Determine the (X, Y) coordinate at the center of the cell enclosing the given text.  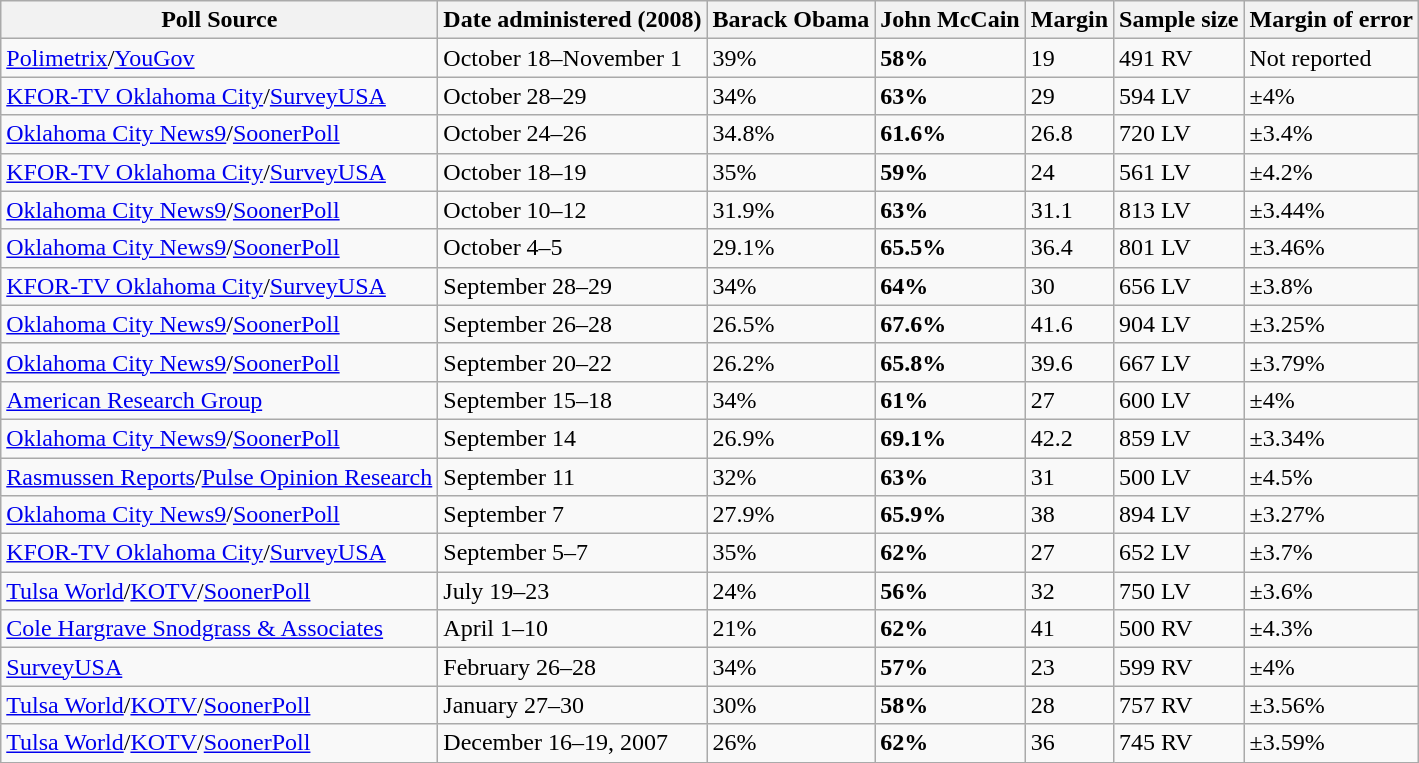
Date administered (2008) (572, 20)
894 LV (1179, 515)
65.5% (950, 248)
26.9% (791, 438)
65.8% (950, 362)
Cole Hargrave Snodgrass & Associates (220, 629)
February 26–28 (572, 667)
65.9% (950, 515)
±3.7% (1332, 553)
26.8 (1069, 134)
September 11 (572, 477)
26% (791, 743)
813 LV (1179, 210)
757 RV (1179, 705)
61% (950, 400)
October 18–November 1 (572, 58)
599 RV (1179, 667)
32% (791, 477)
59% (950, 172)
September 26–28 (572, 324)
41.6 (1069, 324)
24 (1069, 172)
Not reported (1332, 58)
720 LV (1179, 134)
30% (791, 705)
December 16–19, 2007 (572, 743)
October 28–29 (572, 96)
John McCain (950, 20)
859 LV (1179, 438)
745 RV (1179, 743)
Margin (1069, 20)
500 LV (1179, 477)
±3.27% (1332, 515)
36 (1069, 743)
Rasmussen Reports/Pulse Opinion Research (220, 477)
September 15–18 (572, 400)
61.6% (950, 134)
April 1–10 (572, 629)
36.4 (1069, 248)
69.1% (950, 438)
29.1% (791, 248)
September 7 (572, 515)
26.5% (791, 324)
±3.4% (1332, 134)
±3.34% (1332, 438)
±3.25% (1332, 324)
26.2% (791, 362)
±4.5% (1332, 477)
±3.8% (1332, 286)
21% (791, 629)
34.8% (791, 134)
41 (1069, 629)
656 LV (1179, 286)
667 LV (1179, 362)
561 LV (1179, 172)
Poll Source (220, 20)
±3.46% (1332, 248)
±3.6% (1332, 591)
SurveyUSA (220, 667)
28 (1069, 705)
600 LV (1179, 400)
September 14 (572, 438)
±3.79% (1332, 362)
750 LV (1179, 591)
30 (1069, 286)
31.9% (791, 210)
32 (1069, 591)
September 28–29 (572, 286)
September 20–22 (572, 362)
July 19–23 (572, 591)
904 LV (1179, 324)
±3.56% (1332, 705)
October 10–12 (572, 210)
Barack Obama (791, 20)
67.6% (950, 324)
September 5–7 (572, 553)
57% (950, 667)
24% (791, 591)
±3.59% (1332, 743)
500 RV (1179, 629)
491 RV (1179, 58)
27.9% (791, 515)
594 LV (1179, 96)
39.6 (1069, 362)
64% (950, 286)
801 LV (1179, 248)
39% (791, 58)
38 (1069, 515)
±4.3% (1332, 629)
±3.44% (1332, 210)
±4.2% (1332, 172)
23 (1069, 667)
31.1 (1069, 210)
56% (950, 591)
Polimetrix/YouGov (220, 58)
29 (1069, 96)
October 24–26 (572, 134)
42.2 (1069, 438)
Sample size (1179, 20)
January 27–30 (572, 705)
31 (1069, 477)
Margin of error (1332, 20)
October 18–19 (572, 172)
652 LV (1179, 553)
19 (1069, 58)
American Research Group (220, 400)
October 4–5 (572, 248)
